Return (x, y) of the center of cell containing provided text 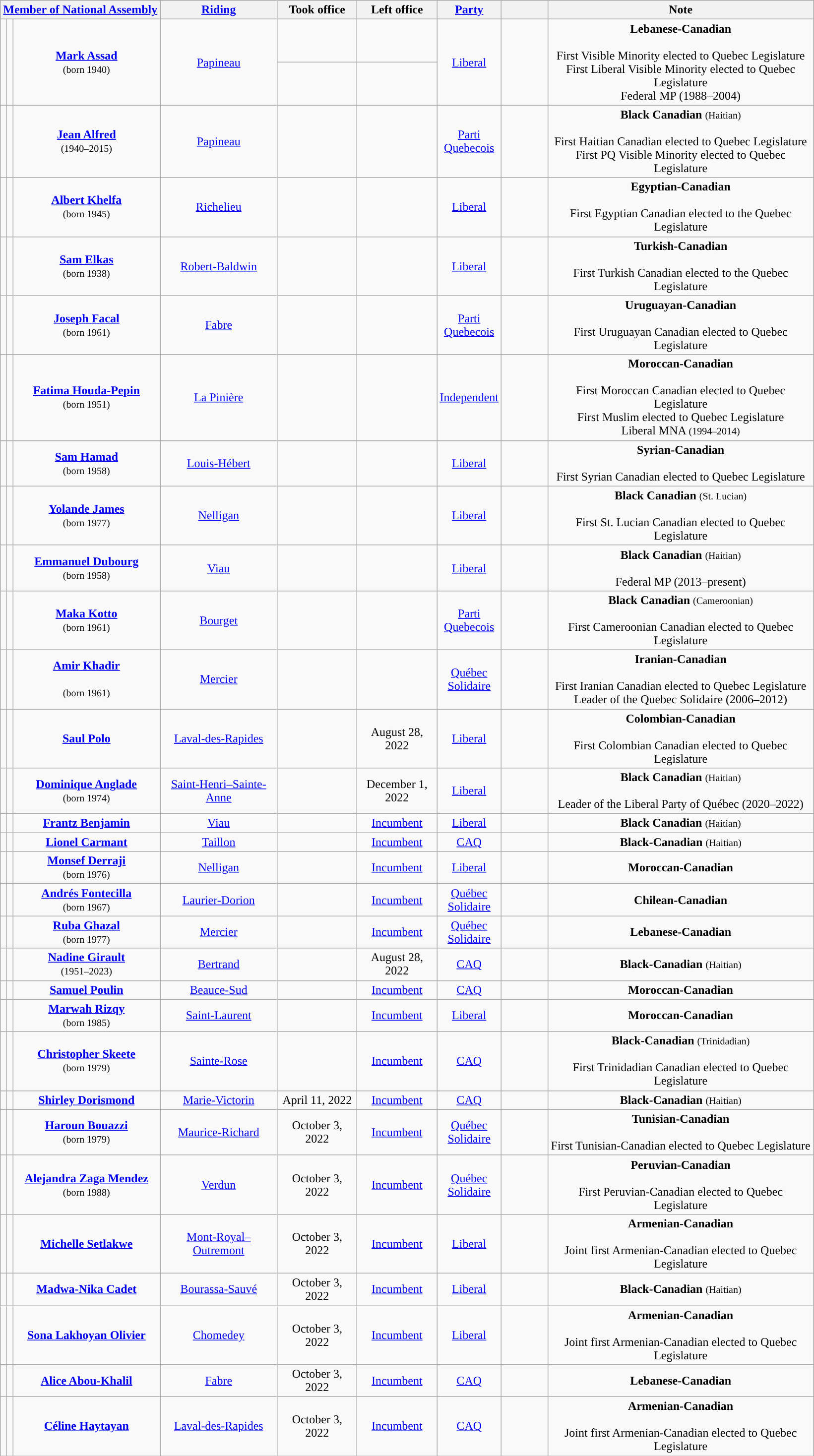
Independent (469, 398)
Party (469, 10)
Chilean-Canadian (681, 900)
Dominique Anglade(born 1974) (86, 791)
Frantz Benjamin (86, 823)
December 1, 2022 (397, 791)
Nadine Girault(1951–2023) (86, 964)
Fatima Houda-Pepin(born 1951) (86, 398)
Beauce-Sud (219, 990)
Amir Khadir(born 1961) (86, 679)
Black Canadian (Haitian) Leader of the Liberal Party of Québec (2020–2022) (681, 791)
Andrés Fontecilla(born 1967) (86, 900)
Albert Khelfa(born 1945) (86, 207)
Iranian-CanadianFirst Iranian Canadian elected to Quebec Legislature Leader of the Quebec Solidaire (2006–2012) (681, 679)
Sainte-Rose (219, 1061)
Louis-Hébert (219, 463)
Sam Hamad(born 1958) (86, 463)
Samuel Poulin (86, 990)
Maka Kotto(born 1961) (86, 620)
Michelle Setlakwe (86, 1244)
Verdun (219, 1184)
Mont-Royal–Outremont (219, 1244)
Saint-Henri–Sainte-Anne (219, 791)
Uruguayan-CanadianFirst Uruguayan Canadian elected to Quebec Legislature (681, 325)
Robert-Baldwin (219, 266)
Sam Elkas(born 1938) (86, 266)
Yolande James(born 1977) (86, 516)
Christopher Skeete(born 1979) (86, 1061)
Jean Alfred(1940–2015) (86, 141)
Saint-Laurent (219, 1016)
Alejandra Zaga Mendez(born 1988) (86, 1184)
Left office (397, 10)
Mark Assad(born 1940) (86, 62)
Black Canadian (Cameroonian)First Cameroonian Canadian elected to Quebec Legislature (681, 620)
La Pinière (219, 398)
Ruba Ghazal(born 1977) (86, 932)
Riding (219, 10)
Laurier-Dorion (219, 900)
Sona Lakhoyan Olivier (86, 1335)
Colombian-CanadianFirst Colombian Canadian elected to Quebec Legislature (681, 739)
Emmanuel Dubourg(born 1958) (86, 568)
Black Canadian (Haitian)First Haitian Canadian elected to Quebec Legislature First PQ Visible Minority elected to Quebec Legislature (681, 141)
Bertrand (219, 964)
Black Canadian (Haitian)Federal MP (2013–present) (681, 568)
Marwah Rizqy(born 1985) (86, 1016)
Peruvian-CanadianFirst Peruvian-Canadian elected to Quebec Legislature (681, 1184)
Turkish-CanadianFirst Turkish Canadian elected to the Quebec Legislature (681, 266)
Black Canadian (St. Lucian)First St. Lucian Canadian elected to Quebec Legislature (681, 516)
Alice Abou-Khalil (86, 1381)
Marie-Victorin (219, 1100)
Black-Canadian (Trinidadian)First Trinidadian Canadian elected to Quebec Legislature (681, 1061)
Tunisian-CanadianFirst Tunisian-Canadian elected to Quebec Legislature (681, 1132)
Syrian-CanadianFirst Syrian Canadian elected to Quebec Legislature (681, 463)
Moroccan-CanadianFirst Moroccan Canadian elected to Quebec Legislature First Muslim elected to Quebec Legislature Liberal MNA (1994–2014) (681, 398)
Monsef Derraji(born 1976) (86, 868)
Bourassa-Sauvé (219, 1289)
Taillon (219, 842)
Chomedey (219, 1335)
Member of National Assembly (80, 10)
Maurice-Richard (219, 1132)
Madwa-Nika Cadet (86, 1289)
Note (681, 10)
Lionel Carmant (86, 842)
Céline Haytayan (86, 1426)
Joseph Facal(born 1961) (86, 325)
April 11, 2022 (317, 1100)
Saul Polo (86, 739)
Bourget (219, 620)
Took office (317, 10)
Haroun Bouazzi(born 1979) (86, 1132)
Egyptian-CanadianFirst Egyptian Canadian elected to the Quebec Legislature (681, 207)
Shirley Dorismond (86, 1100)
Richelieu (219, 207)
Black Canadian (Haitian) (681, 823)
